Pinpoint the cell where the given text exists, returning its (x, y) midpoint coordinate. 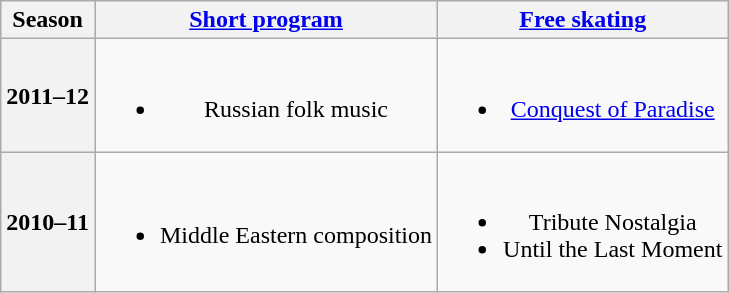
Middle Eastern composition (266, 222)
2010–11 (48, 222)
Season (48, 20)
Tribute NostalgiaUntil the Last Moment (583, 222)
Short program (266, 20)
Russian folk music (266, 96)
2011–12 (48, 96)
Conquest of Paradise (583, 96)
Free skating (583, 20)
